Output the [x, y] coordinate of the center of the cell containing the given text.  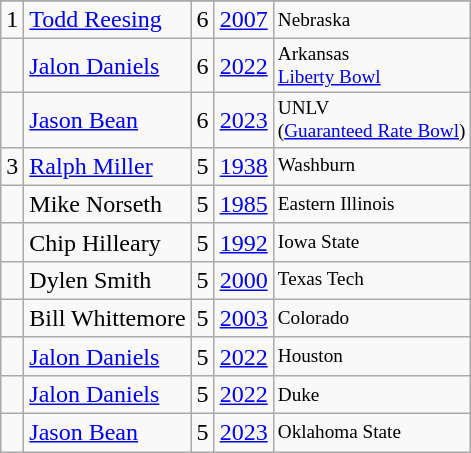
UNLV(Guaranteed Rate Bowl) [372, 120]
1 [12, 20]
2007 [244, 20]
Eastern Illinois [372, 204]
1938 [244, 166]
Todd Reesing [108, 20]
Ralph Miller [108, 166]
Colorado [372, 318]
ArkansasLiberty Bowl [372, 66]
Chip Hilleary [108, 242]
3 [12, 166]
Bill Whittemore [108, 318]
Dylen Smith [108, 280]
Iowa State [372, 242]
Nebraska [372, 20]
Mike Norseth [108, 204]
2003 [244, 318]
1985 [244, 204]
Texas Tech [372, 280]
Houston [372, 356]
2000 [244, 280]
Washburn [372, 166]
1992 [244, 242]
Oklahoma State [372, 433]
Duke [372, 394]
